Output the (X, Y) coordinate of the center of the cell containing the given text.  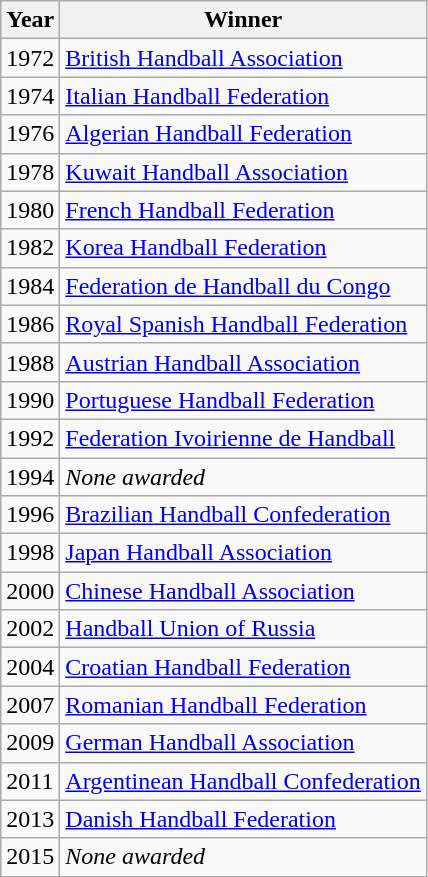
1980 (30, 210)
1986 (30, 324)
2015 (30, 857)
1974 (30, 96)
Kuwait Handball Association (244, 172)
Danish Handball Federation (244, 819)
Federation de Handball du Congo (244, 286)
Italian Handball Federation (244, 96)
Austrian Handball Association (244, 362)
Portuguese Handball Federation (244, 400)
Japan Handball Association (244, 553)
Handball Union of Russia (244, 629)
2013 (30, 819)
1998 (30, 553)
1988 (30, 362)
1996 (30, 515)
Korea Handball Federation (244, 248)
Royal Spanish Handball Federation (244, 324)
2004 (30, 667)
Argentinean Handball Confederation (244, 781)
1976 (30, 134)
German Handball Association (244, 743)
Romanian Handball Federation (244, 705)
Winner (244, 20)
2011 (30, 781)
1984 (30, 286)
1972 (30, 58)
2007 (30, 705)
British Handball Association (244, 58)
French Handball Federation (244, 210)
Croatian Handball Federation (244, 667)
2009 (30, 743)
Federation Ivoirienne de Handball (244, 438)
2000 (30, 591)
Brazilian Handball Confederation (244, 515)
1994 (30, 477)
1990 (30, 400)
Chinese Handball Association (244, 591)
Algerian Handball Federation (244, 134)
Year (30, 20)
1978 (30, 172)
1982 (30, 248)
1992 (30, 438)
2002 (30, 629)
